Find where the given text appears and provide that cell's center as (X, Y) coordinate. 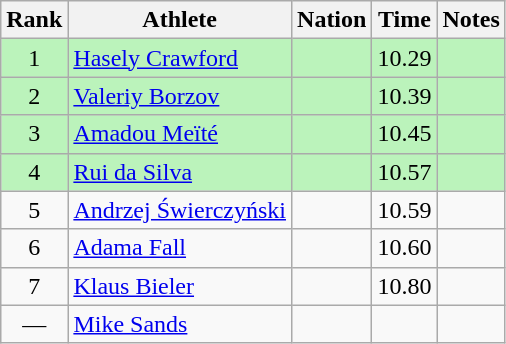
Andrzej Świerczyński (180, 210)
1 (34, 58)
10.45 (404, 134)
Rank (34, 20)
2 (34, 96)
Time (404, 20)
4 (34, 172)
Hasely Crawford (180, 58)
Amadou Meïté (180, 134)
Adama Fall (180, 248)
6 (34, 248)
10.80 (404, 286)
Nation (332, 20)
10.29 (404, 58)
Klaus Bieler (180, 286)
Rui da Silva (180, 172)
Valeriy Borzov (180, 96)
3 (34, 134)
Mike Sands (180, 324)
— (34, 324)
10.60 (404, 248)
Notes (471, 20)
5 (34, 210)
10.57 (404, 172)
10.39 (404, 96)
7 (34, 286)
Athlete (180, 20)
10.59 (404, 210)
